Scan for the cell matching the given text and deliver its [x, y] coordinate at center. 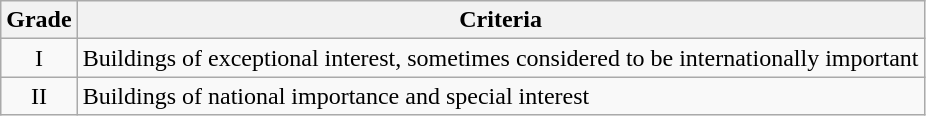
Criteria [500, 20]
I [39, 58]
Grade [39, 20]
II [39, 96]
Buildings of national importance and special interest [500, 96]
Buildings of exceptional interest, sometimes considered to be internationally important [500, 58]
